For the text-containing cell, return its midpoint in (x, y) coordinate format. 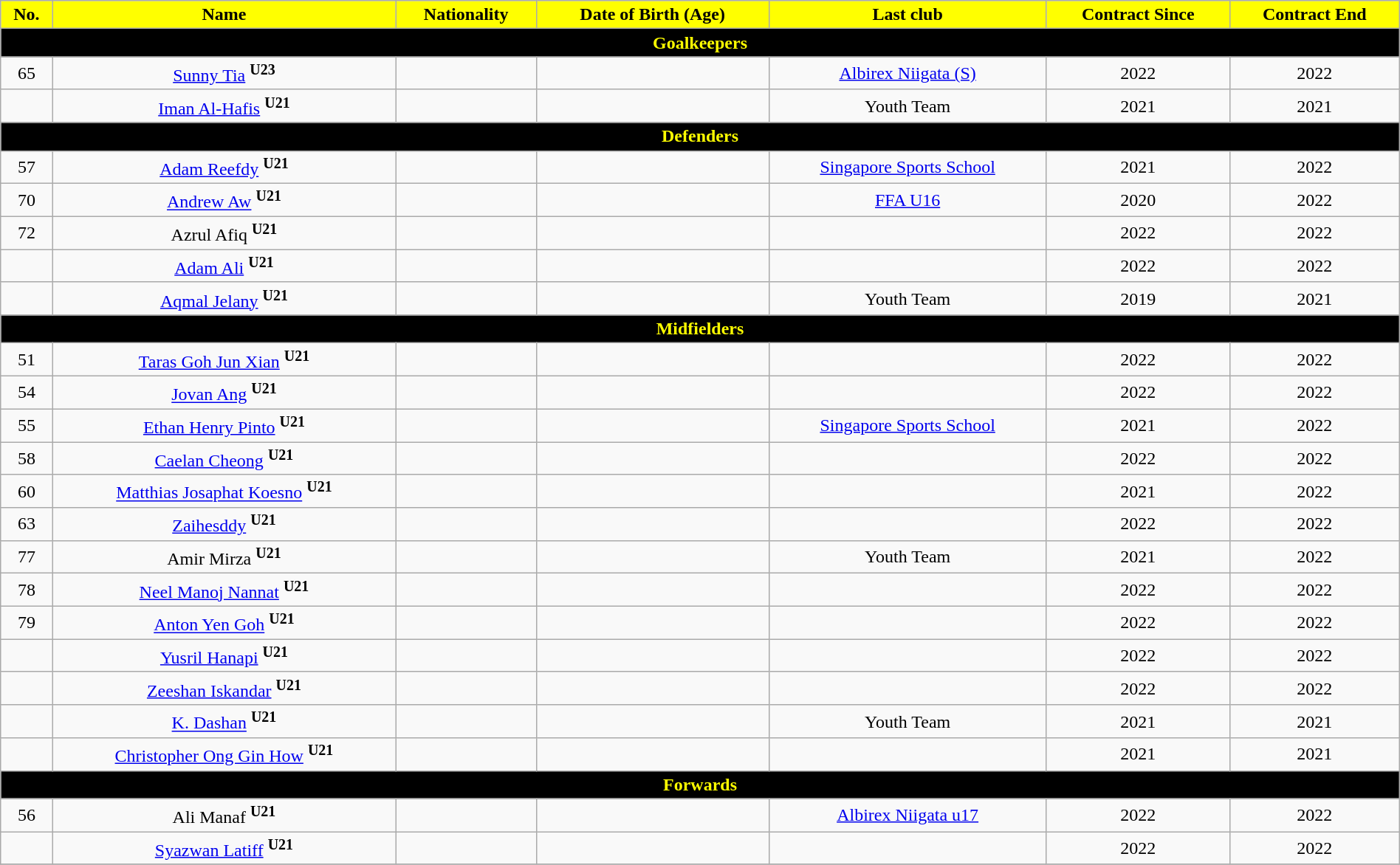
54 (27, 393)
Adam Ali U21 (224, 266)
79 (27, 623)
56 (27, 815)
63 (27, 524)
2020 (1138, 201)
Date of Birth (Age) (653, 15)
Midfielders (700, 329)
77 (27, 556)
58 (27, 459)
55 (27, 425)
Jovan Ang U21 (224, 393)
Nationality (466, 15)
78 (27, 590)
70 (27, 201)
Ethan Henry Pinto U21 (224, 425)
Albirex Niigata u17 (907, 815)
Forwards (700, 785)
Matthias Josaphat Koesno U21 (224, 492)
No. (27, 15)
Taras Goh Jun Xian U21 (224, 360)
Amir Mirza U21 (224, 556)
Aqmal Jelany U21 (224, 298)
Zeeshan Iskandar U21 (224, 688)
57 (27, 167)
Last club (907, 15)
51 (27, 360)
2019 (1138, 298)
Zaihesddy U21 (224, 524)
Yusril Hanapi U21 (224, 655)
Neel Manoj Nannat U21 (224, 590)
Contract End (1314, 15)
Goalkeepers (700, 43)
65 (27, 74)
Anton Yen Goh U21 (224, 623)
Syazwan Latiff U21 (224, 849)
Adam Reefdy U21 (224, 167)
Defenders (700, 137)
Caelan Cheong U21 (224, 459)
Sunny Tia U23 (224, 74)
60 (27, 492)
FFA U16 (907, 201)
K. Dashan U21 (224, 722)
Name (224, 15)
Andrew Aw U21 (224, 201)
Albirex Niigata (S) (907, 74)
Contract Since (1138, 15)
Azrul Afiq U21 (224, 233)
72 (27, 233)
Ali Manaf U21 (224, 815)
Iman Al-Hafis U21 (224, 106)
Christopher Ong Gin How U21 (224, 754)
